Pinpoint the cell where the given text exists, returning its [X, Y] midpoint coordinate. 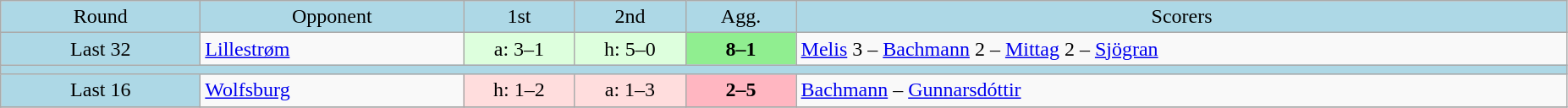
8–1 [741, 49]
a: 3–1 [520, 49]
Last 32 [101, 49]
Last 16 [101, 90]
h: 1–2 [520, 90]
Melis 3 – Bachmann 2 – Mittag 2 – Sjögran [1181, 49]
1st [520, 17]
Opponent [332, 17]
2–5 [741, 90]
Scorers [1181, 17]
2nd [630, 17]
Round [101, 17]
Lillestrøm [332, 49]
Bachmann – Gunnarsdóttir [1181, 90]
Agg. [741, 17]
a: 1–3 [630, 90]
Wolfsburg [332, 90]
h: 5–0 [630, 49]
